Detect which cell encompasses the target text, then output its [X, Y] center coordinate. 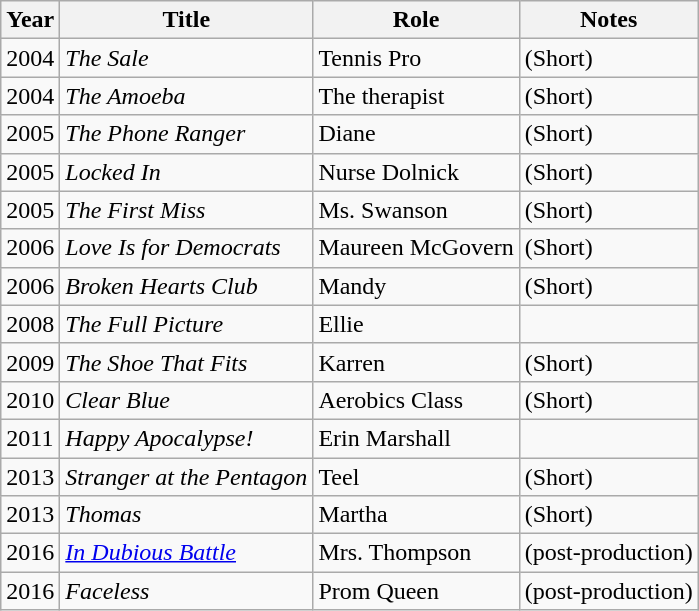
Erin Marshall [416, 438]
Title [186, 20]
Mrs. Thompson [416, 553]
2009 [30, 362]
Teel [416, 477]
Diane [416, 134]
2011 [30, 438]
Broken Hearts Club [186, 286]
Faceless [186, 591]
Aerobics Class [416, 400]
The Sale [186, 58]
Nurse Dolnick [416, 172]
In Dubious Battle [186, 553]
Year [30, 20]
Role [416, 20]
Happy Apocalypse! [186, 438]
The Full Picture [186, 324]
The Phone Ranger [186, 134]
2010 [30, 400]
Notes [608, 20]
Prom Queen [416, 591]
Tennis Pro [416, 58]
The First Miss [186, 210]
Clear Blue [186, 400]
Love Is for Democrats [186, 248]
Martha [416, 515]
Maureen McGovern [416, 248]
The Amoeba [186, 96]
Thomas [186, 515]
Ellie [416, 324]
Mandy [416, 286]
Locked In [186, 172]
2008 [30, 324]
Stranger at the Pentagon [186, 477]
The therapist [416, 96]
The Shoe That Fits [186, 362]
Karren [416, 362]
Ms. Swanson [416, 210]
